Pinpoint the cell where the given text exists, returning its [X, Y] midpoint coordinate. 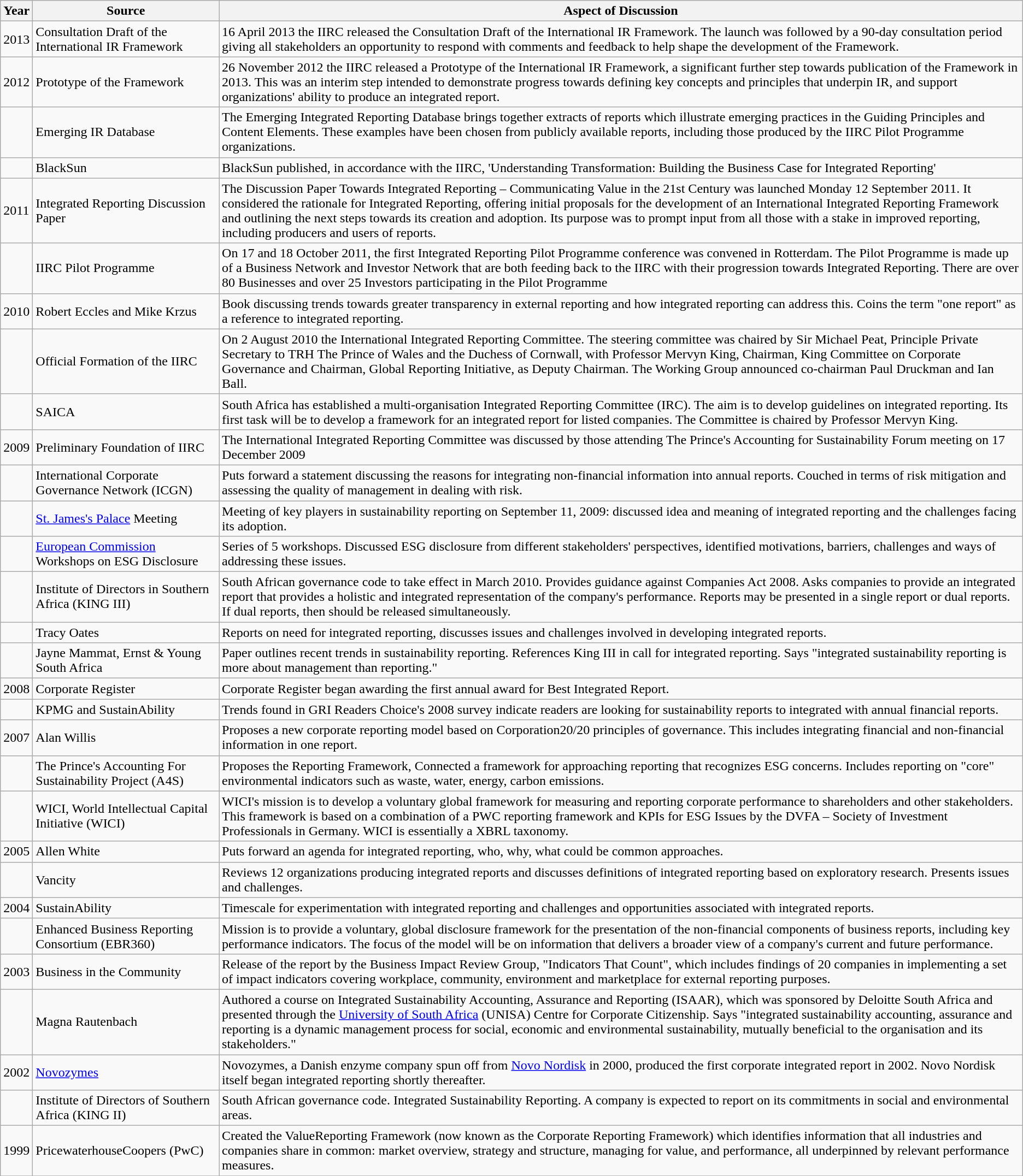
2010 [16, 311]
2007 [16, 737]
2012 [16, 82]
Corporate Register began awarding the first annual award for Best Integrated Report. [621, 689]
Aspect of Discussion [621, 11]
Vancity [126, 879]
Allen White [126, 852]
SustainAbility [126, 908]
Official Formation of the IIRC [126, 362]
Emerging IR Database [126, 132]
SAICA [126, 412]
2003 [16, 971]
PricewaterhouseCoopers (PwC) [126, 1151]
Preliminary Foundation of IIRC [126, 447]
The Prince's Accounting For Sustainability Project (A4S) [126, 773]
Novozymes [126, 1072]
BlackSun published, in accordance with the IIRC, 'Understanding Transformation: Building the Business Case for Integrated Reporting' [621, 168]
BlackSun [126, 168]
European Commission Workshops on ESG Disclosure [126, 554]
Puts forward an agenda for integrated reporting, who, why, what could be common approaches. [621, 852]
Prototype of the Framework [126, 82]
Timescale for experimentation with integrated reporting and challenges and opportunities associated with integrated reports. [621, 908]
Corporate Register [126, 689]
St. James's Palace Meeting [126, 518]
2008 [16, 689]
KPMG and SustainAbility [126, 710]
1999 [16, 1151]
Robert Eccles and Mike Krzus [126, 311]
2005 [16, 852]
2013 [16, 39]
Reports on need for integrated reporting, discusses issues and challenges involved in developing integrated reports. [621, 633]
Integrated Reporting Discussion Paper [126, 211]
2004 [16, 908]
WICI, World Intellectual Capital Initiative (WICI) [126, 816]
2009 [16, 447]
Year [16, 11]
Business in the Community [126, 971]
IIRC Pilot Programme [126, 268]
Consultation Draft of the International IR Framework [126, 39]
Magna Rautenbach [126, 1021]
Tracy Oates [126, 633]
2011 [16, 211]
International Corporate Governance Network (ICGN) [126, 483]
Institute of Directors of Southern Africa (KING II) [126, 1108]
2002 [16, 1072]
Trends found in GRI Readers Choice's 2008 survey indicate readers are looking for sustainability reports to integrated with annual financial reports. [621, 710]
Institute of Directors in Southern Africa (KING III) [126, 597]
Enhanced Business Reporting Consortium (EBR360) [126, 936]
Source [126, 11]
Jayne Mammat, Ernst & Young South Africa [126, 661]
Alan Willis [126, 737]
